Extract the (X, Y) coordinate from the center of the cell holding the provided text.  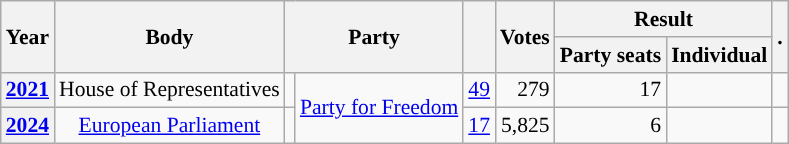
Result (664, 19)
Votes (525, 36)
2021 (28, 90)
49 (479, 90)
Party seats (610, 55)
Party (374, 36)
. (780, 36)
European Parliament (170, 126)
Year (28, 36)
279 (525, 90)
Body (170, 36)
Party for Freedom (379, 108)
2024 (28, 126)
House of Representatives (170, 90)
6 (610, 126)
Individual (719, 55)
5,825 (525, 126)
